For the text-containing cell, return its midpoint in [X, Y] coordinate format. 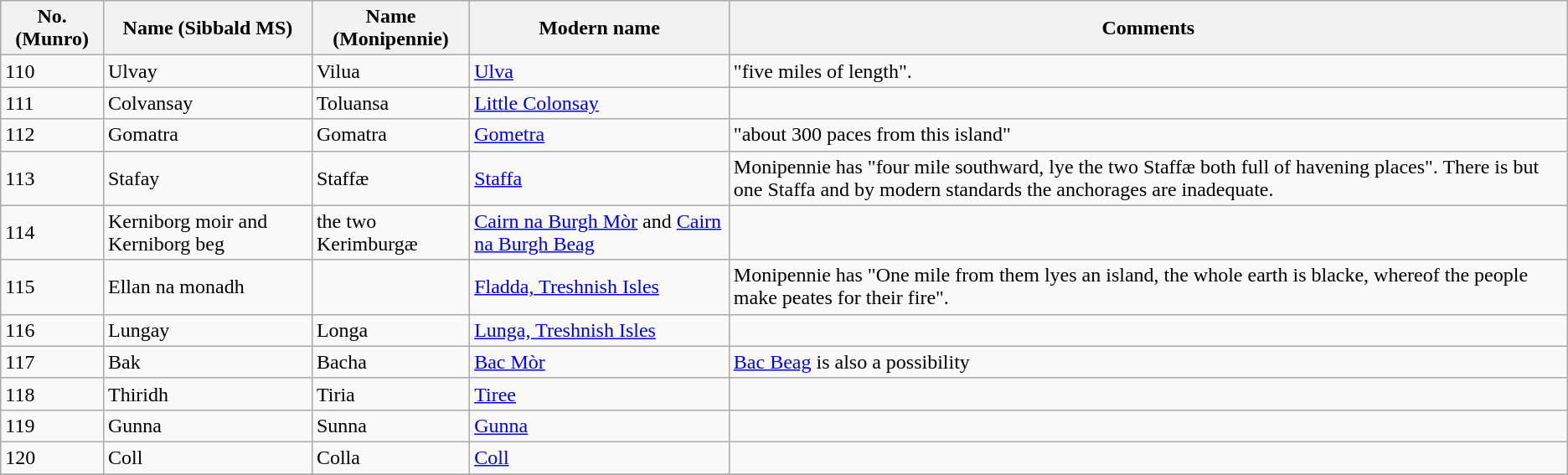
Monipennie has "One mile from them lyes an island, the whole earth is blacke, whereof the people make peates for their fire". [1148, 287]
Sunna [390, 426]
118 [52, 394]
117 [52, 362]
Fladda, Treshnish Isles [600, 287]
the two Kerimburgæ [390, 233]
Bak [208, 362]
Staffæ [390, 178]
Bac Mòr [600, 362]
119 [52, 426]
114 [52, 233]
Gometra [600, 135]
Colvansay [208, 103]
Thiridh [208, 394]
Bacha [390, 362]
Cairn na Burgh Mòr and Cairn na Burgh Beag [600, 233]
115 [52, 287]
Name (Sibbald MS) [208, 28]
Tiree [600, 394]
Longa [390, 330]
Ulvay [208, 71]
Ulva [600, 71]
Ellan na monadh [208, 287]
Staffa [600, 178]
No. (Munro) [52, 28]
Stafay [208, 178]
"about 300 paces from this island" [1148, 135]
Tiria [390, 394]
Lunga, Treshnish Isles [600, 330]
Lungay [208, 330]
116 [52, 330]
113 [52, 178]
Comments [1148, 28]
"five miles of length". [1148, 71]
111 [52, 103]
Vilua [390, 71]
120 [52, 457]
Name (Monipennie) [390, 28]
Colla [390, 457]
Toluansa [390, 103]
Bac Beag is also a possibility [1148, 362]
Little Colonsay [600, 103]
112 [52, 135]
Kerniborg moir and Kerniborg beg [208, 233]
110 [52, 71]
Modern name [600, 28]
